Return the [X, Y] coordinate for the center point of the cell that contains the specified text.  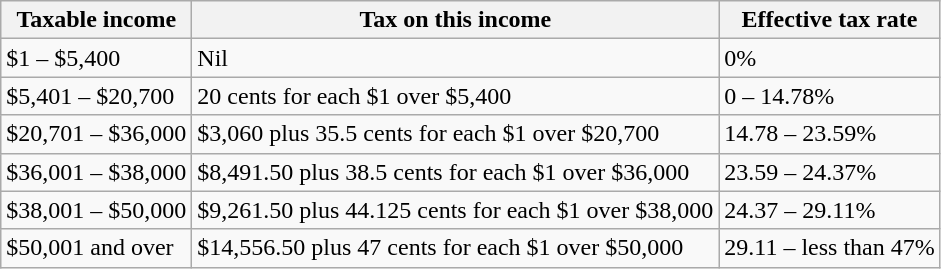
Effective tax rate [830, 20]
$14,556.50 plus 47 cents for each $1 over $50,000 [456, 248]
$8,491.50 plus 38.5 cents for each $1 over $36,000 [456, 172]
$9,261.50 plus 44.125 cents for each $1 over $38,000 [456, 210]
Tax on this income [456, 20]
Nil [456, 58]
$36,001 – $38,000 [96, 172]
Taxable income [96, 20]
$20,701 – $36,000 [96, 134]
$3,060 plus 35.5 cents for each $1 over $20,700 [456, 134]
$50,001 and over [96, 248]
23.59 – 24.37% [830, 172]
14.78 – 23.59% [830, 134]
$38,001 – $50,000 [96, 210]
$1 – $5,400 [96, 58]
20 cents for each $1 over $5,400 [456, 96]
0% [830, 58]
$5,401 – $20,700 [96, 96]
0 – 14.78% [830, 96]
29.11 – less than 47% [830, 248]
24.37 – 29.11% [830, 210]
